Locate the cell with the specified text and output its [x, y] center coordinate. 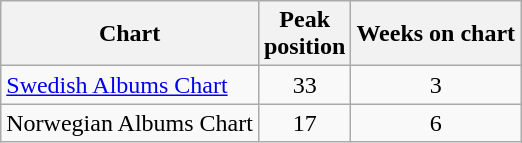
Chart [130, 34]
Norwegian Albums Chart [130, 123]
Swedish Albums Chart [130, 85]
17 [304, 123]
3 [436, 85]
6 [436, 123]
Weeks on chart [436, 34]
33 [304, 85]
Peakposition [304, 34]
